Extract the (x, y) coordinate from the center of the cell holding the provided text.  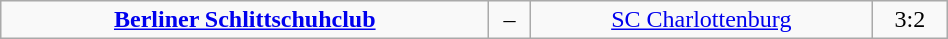
SC Charlottenburg (701, 20)
Berliner Schlittschuhclub (245, 20)
3:2 (910, 20)
– (510, 20)
